Locate the cell with the specified text and output its (X, Y) center coordinate. 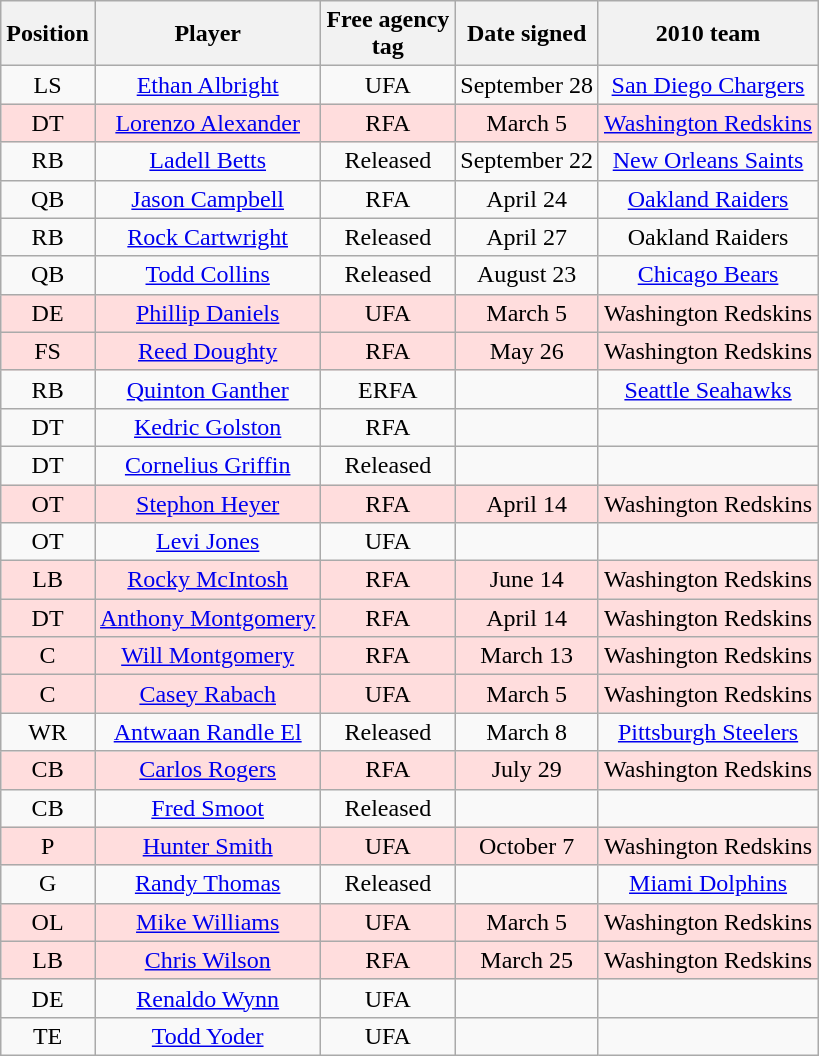
Todd Yoder (207, 1036)
Date signed (527, 34)
Fred Smoot (207, 808)
May 26 (527, 351)
Jason Campbell (207, 199)
Renaldo Wynn (207, 998)
P (48, 846)
Mike Williams (207, 922)
Miami Dolphins (708, 884)
March 13 (527, 656)
June 14 (527, 580)
WR (48, 732)
TE (48, 1036)
Lorenzo Alexander (207, 123)
September 28 (527, 85)
Casey Rabach (207, 694)
Quinton Ganther (207, 389)
Phillip Daniels (207, 313)
Free agencytag (388, 34)
Anthony Montgomery (207, 618)
Carlos Rogers (207, 770)
March 8 (527, 732)
Randy Thomas (207, 884)
Rocky McIntosh (207, 580)
July 29 (527, 770)
Antwaan Randle El (207, 732)
New Orleans Saints (708, 161)
August 23 (527, 275)
October 7 (527, 846)
April 27 (527, 237)
ERFA (388, 389)
Reed Doughty (207, 351)
March 25 (527, 960)
Todd Collins (207, 275)
2010 team (708, 34)
September 22 (527, 161)
Hunter Smith (207, 846)
OL (48, 922)
Ladell Betts (207, 161)
LS (48, 85)
Cornelius Griffin (207, 465)
G (48, 884)
April 24 (527, 199)
FS (48, 351)
Stephon Heyer (207, 503)
Rock Cartwright (207, 237)
Position (48, 34)
Chicago Bears (708, 275)
Ethan Albright (207, 85)
Chris Wilson (207, 960)
Kedric Golston (207, 427)
Levi Jones (207, 542)
Will Montgomery (207, 656)
San Diego Chargers (708, 85)
Seattle Seahawks (708, 389)
Pittsburgh Steelers (708, 732)
Player (207, 34)
